Locate the cell with the specified text and output its [x, y] center coordinate. 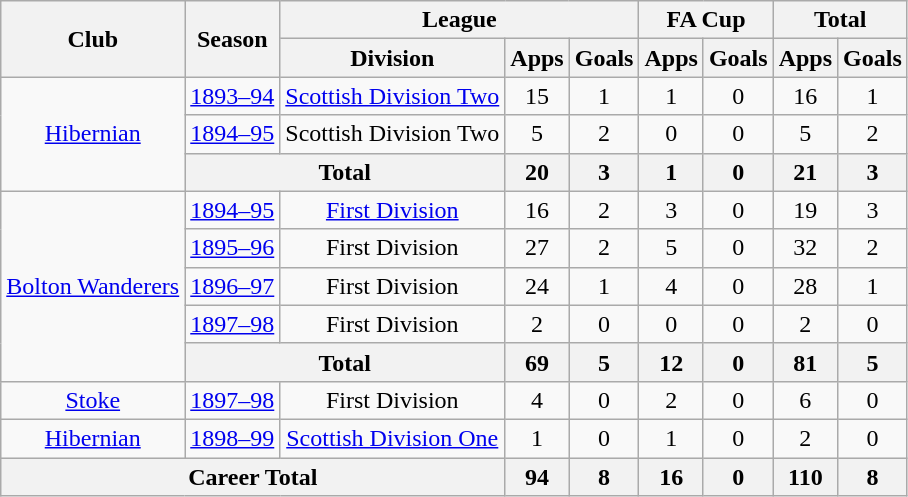
6 [805, 400]
19 [805, 210]
12 [671, 362]
1896–97 [232, 286]
15 [537, 96]
FA Cup [706, 20]
21 [805, 172]
1893–94 [232, 96]
Division [392, 58]
20 [537, 172]
Scottish Division One [392, 438]
League [460, 20]
24 [537, 286]
69 [537, 362]
Career Total [253, 477]
Season [232, 39]
Club [93, 39]
1898–99 [232, 438]
27 [537, 248]
Stoke [93, 400]
Bolton Wanderers [93, 286]
94 [537, 477]
28 [805, 286]
81 [805, 362]
1895–96 [232, 248]
110 [805, 477]
32 [805, 248]
